Extract the [X, Y] coordinate from the center of the cell holding the provided text.  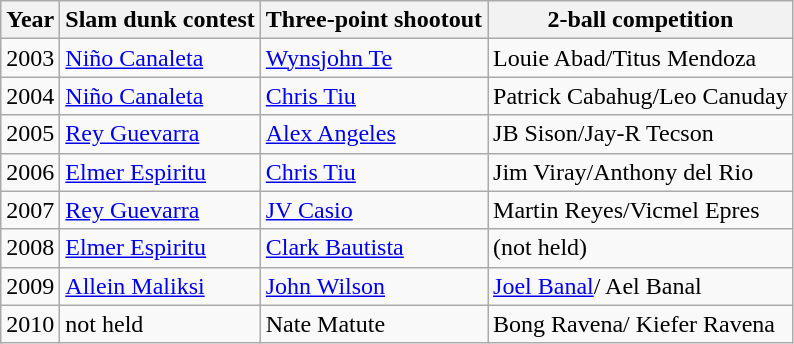
JV Casio [374, 210]
2005 [30, 134]
Three-point shootout [374, 20]
Slam dunk contest [160, 20]
2-ball competition [641, 20]
Jim Viray/Anthony del Rio [641, 172]
not held [160, 324]
Allein Maliksi [160, 286]
Nate Matute [374, 324]
Alex Angeles [374, 134]
John Wilson [374, 286]
Martin Reyes/Vicmel Epres [641, 210]
Joel Banal/ Ael Banal [641, 286]
2007 [30, 210]
2010 [30, 324]
(not held) [641, 248]
2003 [30, 58]
2008 [30, 248]
Year [30, 20]
Louie Abad/Titus Mendoza [641, 58]
Bong Ravena/ Kiefer Ravena [641, 324]
JB Sison/Jay-R Tecson [641, 134]
Patrick Cabahug/Leo Canuday [641, 96]
2004 [30, 96]
Wynsjohn Te [374, 58]
2006 [30, 172]
Clark Bautista [374, 248]
2009 [30, 286]
